From the cell containing the given text, extract its center point as [X, Y] coordinate. 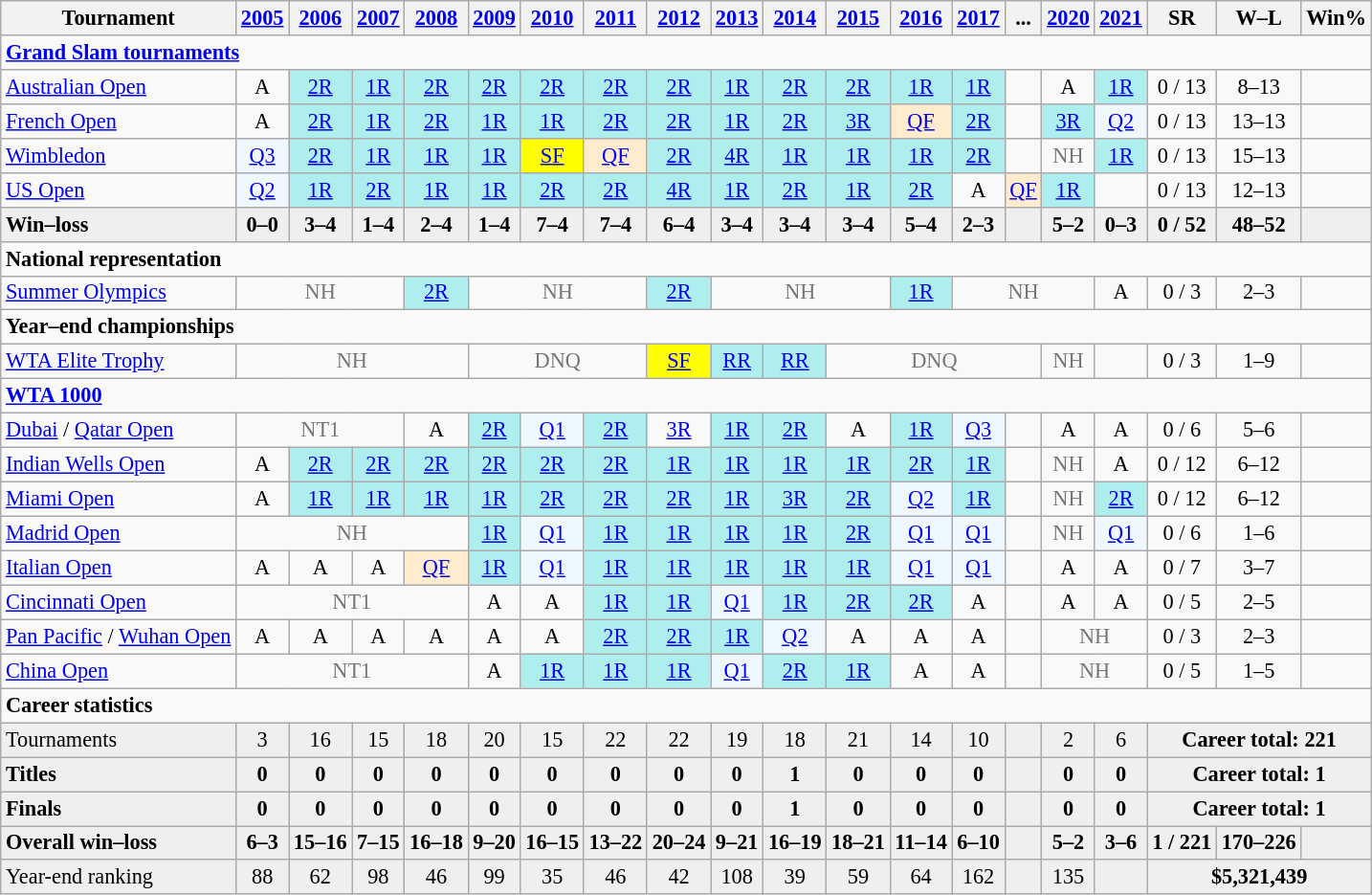
Cincinnati Open [119, 602]
39 [795, 877]
16–15 [552, 842]
2013 [737, 18]
35 [552, 877]
13–22 [615, 842]
108 [737, 877]
2010 [552, 18]
Madrid Open [119, 533]
China Open [119, 671]
7–15 [379, 842]
21 [858, 740]
5–4 [920, 224]
42 [678, 877]
Wimbledon [119, 155]
WTA 1000 [686, 396]
0–3 [1121, 224]
Career statistics [686, 705]
2–4 [436, 224]
9–21 [737, 842]
Overall win–loss [119, 842]
2–5 [1258, 602]
2016 [920, 18]
59 [858, 877]
6–4 [678, 224]
Miami Open [119, 499]
National representation [686, 258]
2009 [494, 18]
WTA Elite Trophy [119, 362]
16–19 [795, 842]
13–13 [1258, 121]
20–24 [678, 842]
Year-end ranking [119, 877]
62 [321, 877]
1–9 [1258, 362]
12–13 [1258, 190]
6–10 [978, 842]
135 [1068, 877]
0 / 7 [1182, 568]
16–18 [436, 842]
Win–loss [119, 224]
19 [737, 740]
6 [1121, 740]
Win% [1336, 18]
Australian Open [119, 86]
Italian Open [119, 568]
Tournament [119, 18]
2007 [379, 18]
French Open [119, 121]
2015 [858, 18]
Dubai / Qatar Open [119, 431]
W–L [1258, 18]
64 [920, 877]
20 [494, 740]
2006 [321, 18]
2008 [436, 18]
1–5 [1258, 671]
11–14 [920, 842]
10 [978, 740]
3–7 [1258, 568]
15–13 [1258, 155]
14 [920, 740]
3–6 [1121, 842]
16 [321, 740]
48–52 [1258, 224]
0 / 52 [1182, 224]
... [1024, 18]
Year–end championships [686, 327]
0–0 [262, 224]
98 [379, 877]
162 [978, 877]
2014 [795, 18]
Indian Wells Open [119, 464]
6–3 [262, 842]
US Open [119, 190]
2017 [978, 18]
SR [1182, 18]
$5,321,439 [1259, 877]
2020 [1068, 18]
170–226 [1258, 842]
8–13 [1258, 86]
1–6 [1258, 533]
2011 [615, 18]
2012 [678, 18]
Titles [119, 774]
3 [262, 740]
2021 [1121, 18]
88 [262, 877]
15–16 [321, 842]
9–20 [494, 842]
2 [1068, 740]
1 / 221 [1182, 842]
Career total: 221 [1259, 740]
Finals [119, 808]
5–6 [1258, 431]
18–21 [858, 842]
2005 [262, 18]
Tournaments [119, 740]
Pan Pacific / Wuhan Open [119, 637]
Grand Slam tournaments [686, 53]
99 [494, 877]
Summer Olympics [119, 293]
